Determine the [x, y] coordinate at the center of the cell enclosing the given text.  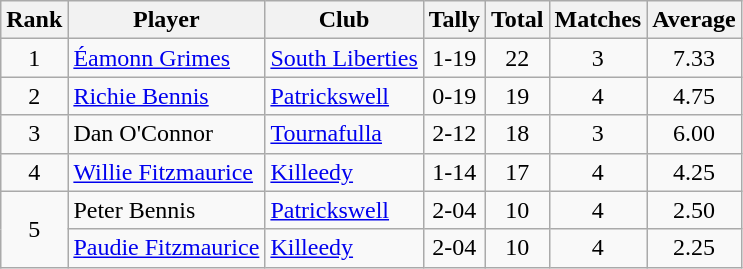
Tally [454, 20]
2 [34, 96]
Player [166, 20]
Total [517, 20]
18 [517, 134]
Dan O'Connor [166, 134]
Richie Bennis [166, 96]
Rank [34, 20]
Tournafulla [344, 134]
Willie Fitzmaurice [166, 172]
Matches [598, 20]
1-19 [454, 58]
0-19 [454, 96]
1 [34, 58]
Average [694, 20]
2.25 [694, 248]
7.33 [694, 58]
22 [517, 58]
Peter Bennis [166, 210]
Club [344, 20]
17 [517, 172]
4.75 [694, 96]
Éamonn Grimes [166, 58]
19 [517, 96]
Paudie Fitzmaurice [166, 248]
2-12 [454, 134]
2.50 [694, 210]
South Liberties [344, 58]
5 [34, 229]
1-14 [454, 172]
6.00 [694, 134]
4.25 [694, 172]
